Extract the (x, y) coordinate from the center of the cell holding the provided text.  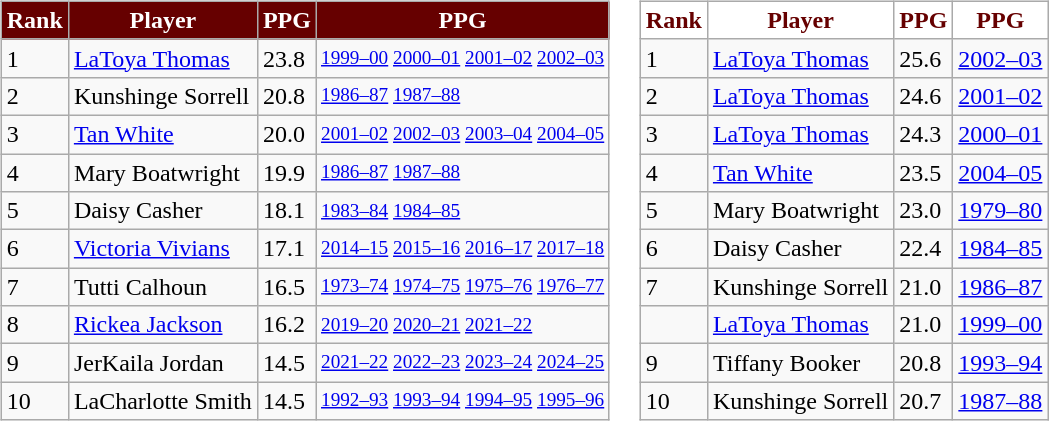
20.0 (286, 134)
16.5 (286, 287)
8 (34, 325)
1999–00 (1000, 325)
23.5 (924, 173)
1992–93 1993–94 1994–95 1995–96 (462, 401)
2002–03 (1000, 58)
Victoria Vivians (162, 249)
1986–87 (1000, 287)
2001–02 2002–03 2003–04 2004–05 (462, 134)
1973–74 1974–75 1975–76 1976–77 (462, 287)
22.4 (924, 249)
24.6 (924, 96)
2001–02 (1000, 96)
25.6 (924, 58)
1979–80 (1000, 211)
1999–00 2000–01 2001–02 2002–03 (462, 58)
20.7 (924, 401)
JerKaila Jordan (162, 363)
1987–88 (1000, 401)
2021–22 2022–23 2023–24 2024–25 (462, 363)
23.8 (286, 58)
16.2 (286, 325)
2000–01 (1000, 134)
Tutti Calhoun (162, 287)
LaCharlotte Smith (162, 401)
1993–94 (1000, 363)
24.3 (924, 134)
18.1 (286, 211)
23.0 (924, 211)
1983–84 1984–85 (462, 211)
19.9 (286, 173)
Tiffany Booker (800, 363)
2014–15 2015–16 2016–17 2017–18 (462, 249)
Rickea Jackson (162, 325)
2004–05 (1000, 173)
17.1 (286, 249)
2019–20 2020–21 2021–22 (462, 325)
1984–85 (1000, 249)
